Provide the (X, Y) coordinate of the cell's center where the given text is located.  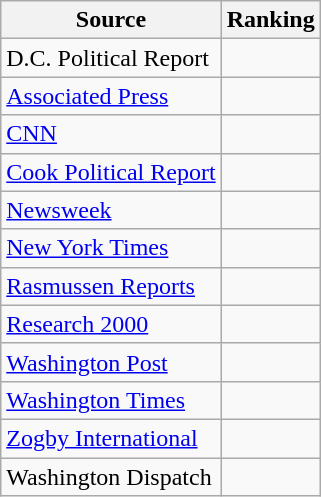
Washington Dispatch (111, 477)
Cook Political Report (111, 172)
Associated Press (111, 96)
Zogby International (111, 438)
New York Times (111, 248)
D.C. Political Report (111, 58)
Source (111, 20)
Washington Times (111, 400)
CNN (111, 134)
Research 2000 (111, 324)
Ranking (270, 20)
Rasmussen Reports (111, 286)
Newsweek (111, 210)
Washington Post (111, 362)
